Extract the (X, Y) coordinate from the center of the cell holding the provided text.  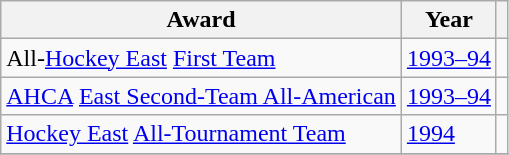
AHCA East Second-Team All-American (202, 96)
1994 (448, 134)
Award (202, 20)
All-Hockey East First Team (202, 58)
Year (448, 20)
Hockey East All-Tournament Team (202, 134)
